For the text-containing cell, return its midpoint in [x, y] coordinate format. 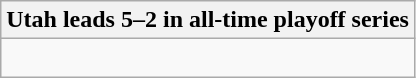
Utah leads 5–2 in all-time playoff series [208, 20]
